Output the (X, Y) coordinate of the center of the cell containing the given text.  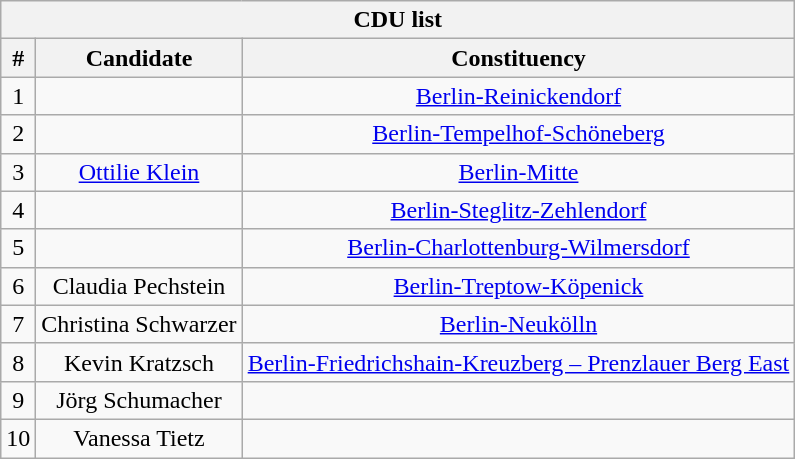
Jörg Schumacher (139, 400)
Ottilie Klein (139, 172)
Kevin Kratzsch (139, 362)
9 (18, 400)
8 (18, 362)
2 (18, 134)
Berlin-Tempelhof-Schöneberg (518, 134)
Berlin-Neukölln (518, 324)
Claudia Pechstein (139, 286)
6 (18, 286)
Berlin-Friedrichshain-Kreuzberg – Prenzlauer Berg East (518, 362)
1 (18, 96)
Berlin-Reinickendorf (518, 96)
# (18, 58)
Berlin-Treptow-Köpenick (518, 286)
5 (18, 248)
10 (18, 438)
Constituency (518, 58)
Berlin-Steglitz-Zehlendorf (518, 210)
CDU list (398, 20)
Vanessa Tietz (139, 438)
Christina Schwarzer (139, 324)
7 (18, 324)
3 (18, 172)
Berlin-Mitte (518, 172)
Candidate (139, 58)
4 (18, 210)
Berlin-Charlottenburg-Wilmersdorf (518, 248)
